Provide the [x, y] coordinate of the cell's center where the given text is located.  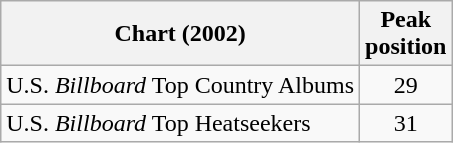
U.S. Billboard Top Heatseekers [180, 123]
Chart (2002) [180, 34]
31 [406, 123]
U.S. Billboard Top Country Albums [180, 85]
Peakposition [406, 34]
29 [406, 85]
